Provide the [x, y] coordinate of the cell's center where the given text is located.  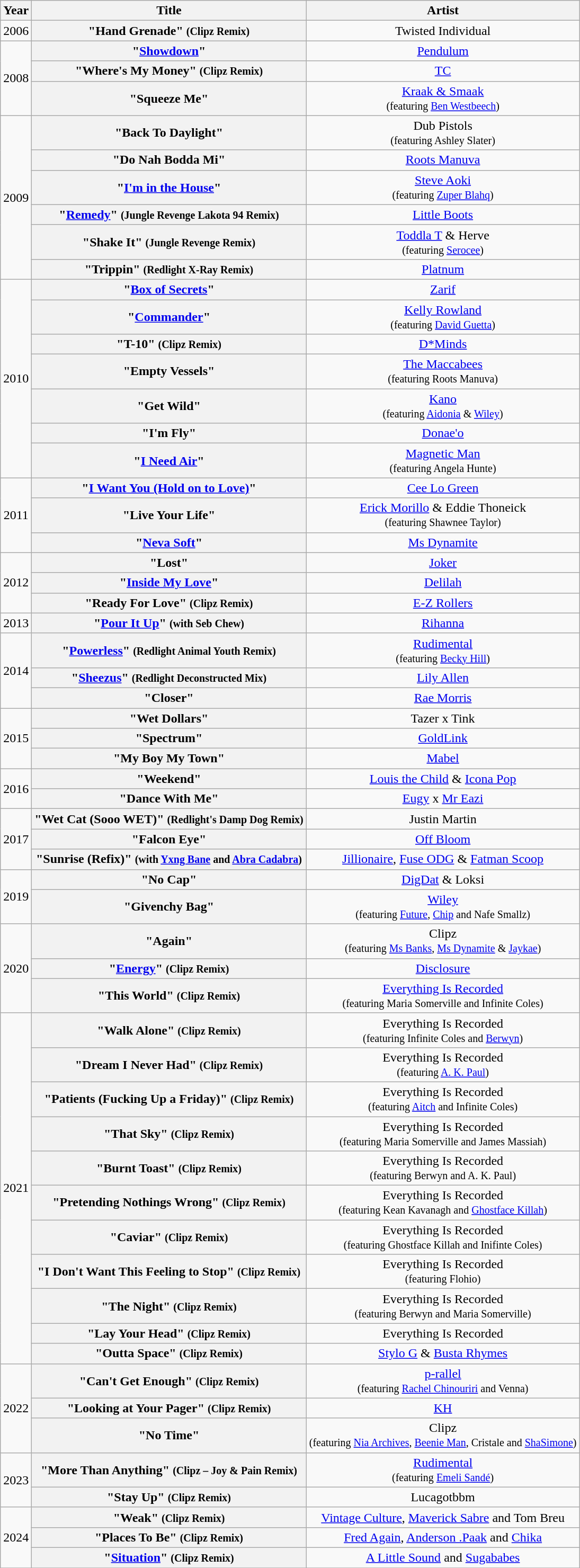
"Closer" [169, 698]
"I'm Fly" [169, 433]
2019 [16, 896]
Everything Is Recorded(featuring Maria Somerville and Infinite Coles) [443, 996]
Dub Pistols(featuring Ashley Slater) [443, 132]
"Caviar" (Clipz Remix) [169, 1237]
"Lost" [169, 563]
2016 [16, 789]
"Get Wild" [169, 406]
"Patients (Fucking Up a Friday)" (Clipz Remix) [169, 1099]
"Remedy" (Jungle Revenge Lakota 94 Remix) [169, 215]
Roots Manuva [443, 160]
"Dream I Never Had" (Clipz Remix) [169, 1065]
Everything Is Recorded(featuring Infinite Coles and Berwyn) [443, 1030]
"Live Your Life" [169, 515]
2009 [16, 197]
"Situation" (Clipz Remix) [169, 1557]
"Energy" (Clipz Remix) [169, 968]
"Wet Dollars" [169, 718]
A Little Sound and Sugababes [443, 1557]
"Lay Your Head" (Clipz Remix) [169, 1333]
"Sunrise (Refix)" (with Yxng Bane and Abra Cadabra) [169, 859]
E-Z Rollers [443, 603]
Everything Is Recorded(featuring Flohio) [443, 1271]
"Places To Be" (Clipz Remix) [169, 1537]
"Empty Vessels" [169, 372]
"Givenchy Bag" [169, 907]
"Trippin" (Redlight X-Ray Remix) [169, 269]
Joker [443, 563]
2008 [16, 78]
2020 [16, 968]
Ms Dynamite [443, 542]
Everything Is Recorded(featuring Ghostface Killah and Inifinte Coles) [443, 1237]
2013 [16, 623]
Justin Martin [443, 819]
2022 [16, 1408]
Louis the Child & Icona Pop [443, 779]
Kraak & Smaak(featuring Ben Westbeech) [443, 99]
"Do Nah Bodda Mi" [169, 160]
"Pretending Nothings Wrong" (Clipz Remix) [169, 1202]
"More Than Anything" (Clipz – Joy & Pain Remix) [169, 1469]
Artist [443, 11]
"Walk Alone" (Clipz Remix) [169, 1030]
"Again" [169, 941]
The Maccabees(featuring Roots Manuva) [443, 372]
Stylo G & Busta Rhymes [443, 1353]
Rae Morris [443, 698]
"Shake It" (Jungle Revenge Remix) [169, 242]
"I Don't Want This Feeling to Stop" (Clipz Remix) [169, 1271]
2012 [16, 583]
"Spectrum" [169, 738]
"No Cap" [169, 879]
"Stay Up" (Clipz Remix) [169, 1497]
Year [16, 11]
Everything Is Recorded(featuring Kean Kavanagh and Ghostface Killah) [443, 1202]
Clipz(featuring Nia Archives, Beenie Man, Cristale and ShaSimone) [443, 1436]
Erick Morillo & Eddie Thoneick(featuring Shawnee Taylor) [443, 515]
Lily Allen [443, 678]
"Wet Cat (Sooo WET)" (Redlight's Damp Dog Remix) [169, 819]
Platnum [443, 269]
"Box of Secrets" [169, 289]
D*Minds [443, 344]
Title [169, 11]
"Ready For Love" (Clipz Remix) [169, 603]
Kano(featuring Aidonia & Wiley) [443, 406]
"That Sky" (Clipz Remix) [169, 1134]
Everything Is Recorded(featuring A. K. Paul) [443, 1065]
Tazer x Tink [443, 718]
"Pour It Up" (with Seb Chew) [169, 623]
2014 [16, 671]
"Falcon Eye" [169, 839]
2021 [16, 1188]
"My Boy My Town" [169, 759]
KH [443, 1408]
Rihanna [443, 623]
Everything Is Recorded(featuring Berwyn and Maria Somerville) [443, 1306]
Cee Lo Green [443, 488]
Everything Is Recorded [443, 1333]
"Neva Soft" [169, 542]
Mabel [443, 759]
Eugy x Mr Eazi [443, 799]
"The Night" (Clipz Remix) [169, 1306]
Everything Is Recorded(featuring Maria Somerville and James Massiah) [443, 1134]
"Squeeze Me" [169, 99]
Jillionaire, Fuse ODG & Fatman Scoop [443, 859]
2024 [16, 1537]
Fred Again, Anderson .Paak and Chika [443, 1537]
Magnetic Man(featuring Angela Hunte) [443, 461]
"No Time" [169, 1436]
2006 [16, 31]
"Weekend" [169, 779]
"Where's My Money" (Clipz Remix) [169, 71]
Toddla T & Herve(featuring Serocee) [443, 242]
Disclosure [443, 968]
Delilah [443, 583]
2017 [16, 839]
2011 [16, 515]
Donae'o [443, 433]
"Outta Space" (Clipz Remix) [169, 1353]
"Back To Daylight" [169, 132]
DigDat & Loksi [443, 879]
"Weak" (Clipz Remix) [169, 1517]
"Commander" [169, 317]
Pendulum [443, 51]
"Showdown" [169, 51]
Lucagotbbm [443, 1497]
"I Want You (Hold on to Love)" [169, 488]
Everything Is Recorded(featuring Aitch and Infinite Coles) [443, 1099]
Everything Is Recorded(featuring Berwyn and A. K. Paul) [443, 1169]
Vintage Culture, Maverick Sabre and Tom Breu [443, 1517]
"Hand Grenade" (Clipz Remix) [169, 31]
2023 [16, 1480]
"T-10" (Clipz Remix) [169, 344]
GoldLink [443, 738]
"Can't Get Enough" (Clipz Remix) [169, 1380]
TC [443, 71]
Clipz(featuring Ms Banks, Ms Dynamite & Jaykae) [443, 941]
Rudimental(featuring Emeli Sandé) [443, 1469]
"Sheezus" (Redlight Deconstructed Mix) [169, 678]
Steve Aoki(featuring Zuper Blahq) [443, 188]
Off Bloom [443, 839]
Twisted Individual [443, 31]
"Inside My Love" [169, 583]
Wiley(featuring Future, Chip and Nafe Smallz) [443, 907]
"This World" (Clipz Remix) [169, 996]
Rudimental(featuring Becky Hill) [443, 651]
"Dance With Me" [169, 799]
Little Boots [443, 215]
Zarif [443, 289]
"Burnt Toast" (Clipz Remix) [169, 1169]
"Powerless" (Redlight Animal Youth Remix) [169, 651]
Kelly Rowland(featuring David Guetta) [443, 317]
"Looking at Your Pager" (Clipz Remix) [169, 1408]
p-rallel(featuring Rachel Chinouriri and Venna) [443, 1380]
"I Need Air" [169, 461]
2010 [16, 378]
"I'm in the House" [169, 188]
2015 [16, 738]
